For the text-containing cell, return its midpoint in [x, y] coordinate format. 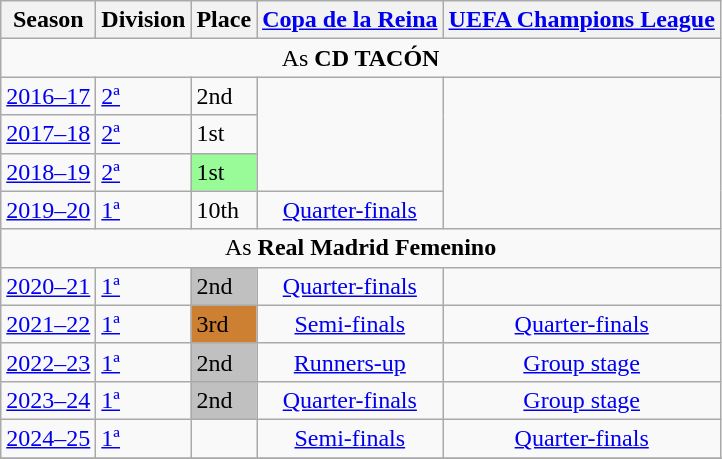
Runners-up [350, 362]
2018–19 [48, 172]
Place [224, 20]
2016–17 [48, 96]
10th [224, 210]
2024–25 [48, 438]
As CD TACÓN [361, 58]
2017–18 [48, 134]
2021–22 [48, 324]
Season [48, 20]
Division [144, 20]
Copa de la Reina [350, 20]
UEFA Champions League [582, 20]
2019–20 [48, 210]
As Real Madrid Femenino [361, 248]
2020–21 [48, 286]
2023–24 [48, 400]
2022–23 [48, 362]
3rd [224, 324]
